Output the [x, y] coordinate of the center of the cell containing the given text.  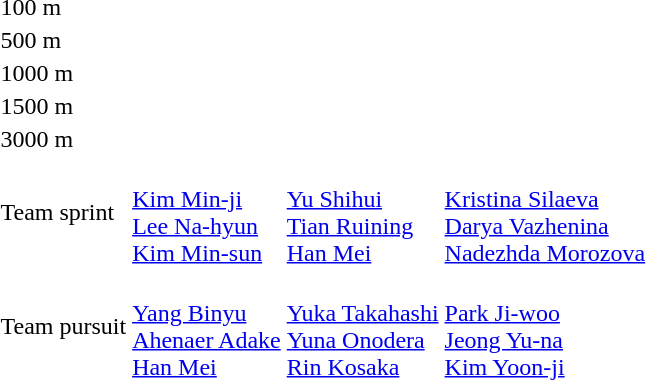
Kim Min-jiLee Na-hyunKim Min-sun [207, 212]
Yu ShihuiTian RuiningHan Mei [362, 212]
